For the text-containing cell, return its midpoint in [x, y] coordinate format. 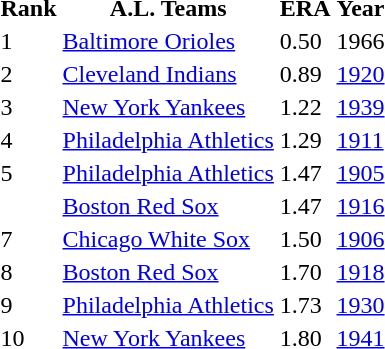
1.22 [305, 107]
Baltimore Orioles [168, 41]
1.29 [305, 140]
0.50 [305, 41]
1.73 [305, 305]
1.50 [305, 239]
0.89 [305, 74]
Chicago White Sox [168, 239]
1.70 [305, 272]
Cleveland Indians [168, 74]
New York Yankees [168, 107]
